Identify which cell holds the provided text, then report its [X, Y] central coordinate. 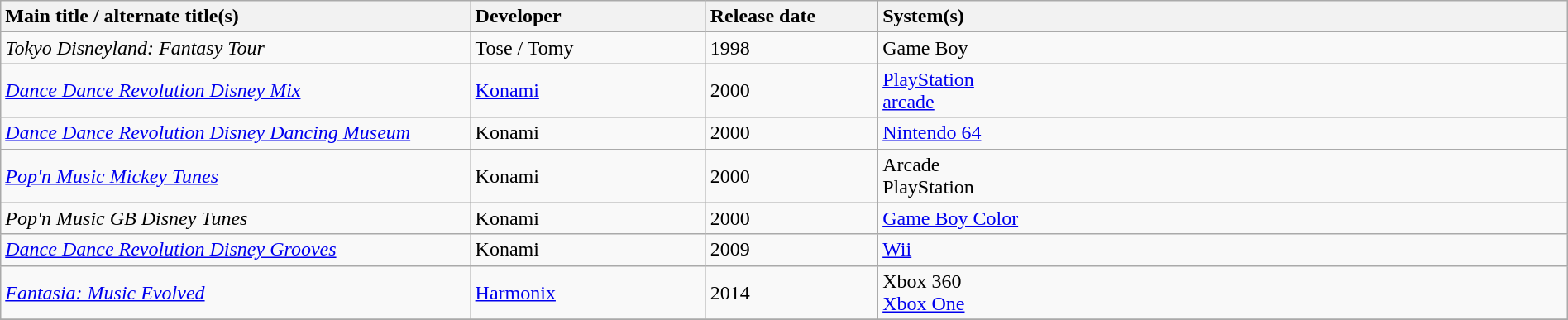
Main title / alternate title(s) [236, 17]
Tose / Tomy [588, 48]
Nintendo 64 [1223, 133]
Fantasia: Music Evolved [236, 293]
Tokyo Disneyland: Fantasy Tour [236, 48]
Dance Dance Revolution Disney Mix [236, 91]
Pop'n Music GB Disney Tunes [236, 218]
2014 [791, 293]
Game Boy [1223, 48]
Wii [1223, 250]
Developer [588, 17]
Xbox 360Xbox One [1223, 293]
1998 [791, 48]
Harmonix [588, 293]
PlayStationarcade [1223, 91]
2009 [791, 250]
Pop'n Music Mickey Tunes [236, 175]
Release date [791, 17]
ArcadePlayStation [1223, 175]
Game Boy Color [1223, 218]
Dance Dance Revolution Disney Grooves [236, 250]
Dance Dance Revolution Disney Dancing Museum [236, 133]
System(s) [1223, 17]
